Search for the cell housing the specified text and yield its [x, y] center coordinate. 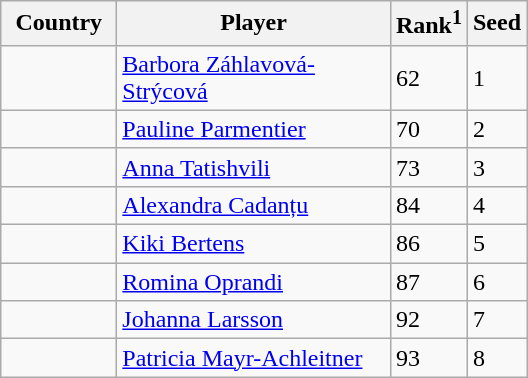
Kiki Bertens [254, 244]
70 [428, 129]
62 [428, 78]
Alexandra Cadanțu [254, 205]
93 [428, 358]
2 [496, 129]
Pauline Parmentier [254, 129]
Seed [496, 24]
86 [428, 244]
1 [496, 78]
Anna Tatishvili [254, 167]
73 [428, 167]
7 [496, 320]
8 [496, 358]
Patricia Mayr-Achleitner [254, 358]
92 [428, 320]
Romina Oprandi [254, 282]
4 [496, 205]
Player [254, 24]
Country [59, 24]
Barbora Záhlavová-Strýcová [254, 78]
5 [496, 244]
3 [496, 167]
6 [496, 282]
84 [428, 205]
Johanna Larsson [254, 320]
87 [428, 282]
Rank1 [428, 24]
